Locate the cell with the specified text and output its [X, Y] center coordinate. 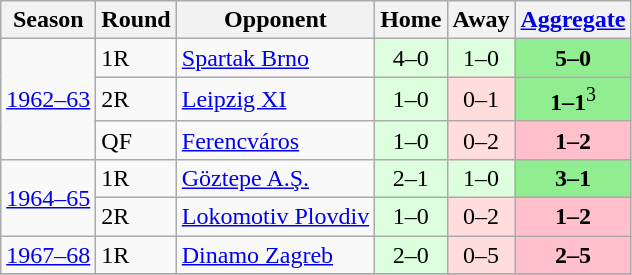
2–1 [411, 178]
Away [481, 20]
2–0 [411, 255]
Göztepe A.Ş. [275, 178]
5–0 [573, 58]
Home [411, 20]
Aggregate [573, 20]
1–13 [573, 100]
1967–68 [48, 255]
3–1 [573, 178]
Lokomotiv Plovdiv [275, 217]
QF [136, 140]
Season [48, 20]
Leipzig XI [275, 100]
4–0 [411, 58]
Spartak Brno [275, 58]
Opponent [275, 20]
1964–65 [48, 197]
Dinamo Zagreb [275, 255]
Round [136, 20]
2–5 [573, 255]
0–1 [481, 100]
0–5 [481, 255]
1962–63 [48, 100]
Ferencváros [275, 140]
